Find where the given text appears and provide that cell's center as (X, Y) coordinate. 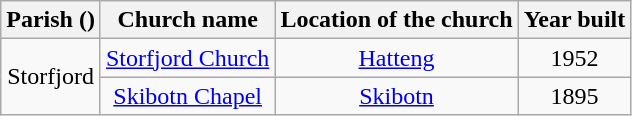
Storfjord Church (187, 58)
Location of the church (396, 20)
Storfjord (51, 77)
Skibotn (396, 96)
Parish () (51, 20)
Year built (574, 20)
1952 (574, 58)
Church name (187, 20)
1895 (574, 96)
Hatteng (396, 58)
Skibotn Chapel (187, 96)
